Pinpoint the cell where the given text exists, returning its [x, y] midpoint coordinate. 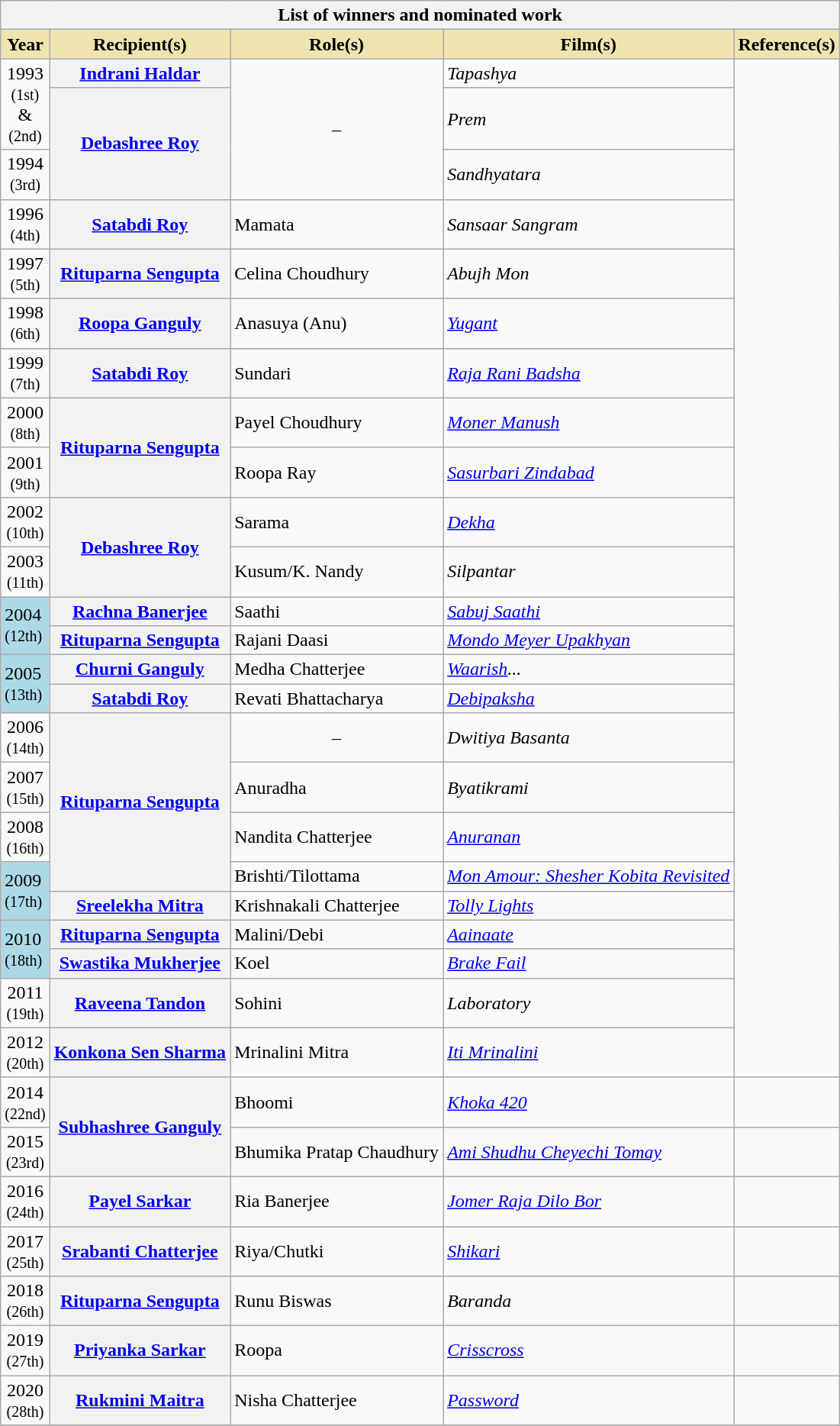
2006 (14th) [25, 737]
Sundari [337, 373]
Mamata [337, 224]
Password [589, 1400]
Tapashya [589, 73]
Film(s) [589, 44]
Byatikrami [589, 788]
1996 (4th) [25, 224]
Runu Biswas [337, 1301]
Anuradha [337, 788]
Mrinalini Mitra [337, 1052]
Aainaate [589, 934]
Ami Shudhu Cheyechi Tomay [589, 1151]
Anasuya (Anu) [337, 324]
2017 (25th) [25, 1250]
1998 (6th) [25, 324]
Riya/Chutki [337, 1250]
Payel Choudhury [337, 423]
Recipient(s) [140, 44]
1994 (3rd) [25, 174]
Churni Ganguly [140, 669]
Rukmini Maitra [140, 1400]
Saathi [337, 611]
Krishnakali Chatterjee [337, 905]
2015 (23rd) [25, 1151]
1993 (1st) & (2nd) [25, 104]
2019 (27th) [25, 1351]
Raja Rani Badsha [589, 373]
Moner Manush [589, 423]
List of winners and nominated work [420, 15]
Sansaar Sangram [589, 224]
Mondo Meyer Upakhyan [589, 640]
Dwitiya Basanta [589, 737]
Baranda [589, 1301]
2020 (28th) [25, 1400]
Bhoomi [337, 1102]
Dekha [589, 522]
2012 (20th) [25, 1052]
Koel [337, 963]
Indrani Haldar [140, 73]
2007 (15th) [25, 788]
1999 (7th) [25, 373]
2001 (9th) [25, 472]
1997 (5th) [25, 273]
Sreelekha Mitra [140, 905]
2009 (17th) [25, 891]
2002 (10th) [25, 522]
2011 (19th) [25, 1003]
Subhashree Ganguly [140, 1127]
Iti Mrinalini [589, 1052]
Roopa Ray [337, 472]
Medha Chatterjee [337, 669]
Anuranan [589, 837]
2014 (22nd) [25, 1102]
Tolly Lights [589, 905]
Roopa [337, 1351]
2008 (16th) [25, 837]
2018 (26th) [25, 1301]
Revati Bhattacharya [337, 698]
2016 (24th) [25, 1202]
Sohini [337, 1003]
2003 (11th) [25, 571]
Waarish... [589, 669]
Laboratory [589, 1003]
Payel Sarkar [140, 1202]
Shikari [589, 1250]
Yugant [589, 324]
Swastika Mukherjee [140, 963]
Mon Amour: Shesher Kobita Revisited [589, 876]
Reference(s) [787, 44]
Jomer Raja Dilo Bor [589, 1202]
Prem [589, 119]
Abujh Mon [589, 273]
Priyanka Sarkar [140, 1351]
Brake Fail [589, 963]
Kusum/K. Nandy [337, 571]
Sandhyatara [589, 174]
2004 (12th) [25, 626]
Roopa Ganguly [140, 324]
2000 (8th) [25, 423]
Sabuj Saathi [589, 611]
Raveena Tandon [140, 1003]
Sarama [337, 522]
Role(s) [337, 44]
Nandita Chatterjee [337, 837]
Ria Banerjee [337, 1202]
Khoka 420 [589, 1102]
Year [25, 44]
Malini/Debi [337, 934]
Celina Choudhury [337, 273]
Rachna Banerjee [140, 611]
Rajani Daasi [337, 640]
Sasurbari Zindabad [589, 472]
Crisscross [589, 1351]
Debipaksha [589, 698]
Nisha Chatterjee [337, 1400]
Bhumika Pratap Chaudhury [337, 1151]
Brishti/Tilottama [337, 876]
Silpantar [589, 571]
Srabanti Chatterjee [140, 1250]
Konkona Sen Sharma [140, 1052]
2005 (13th) [25, 684]
2010 (18th) [25, 949]
